For the text-containing cell, return its midpoint in [x, y] coordinate format. 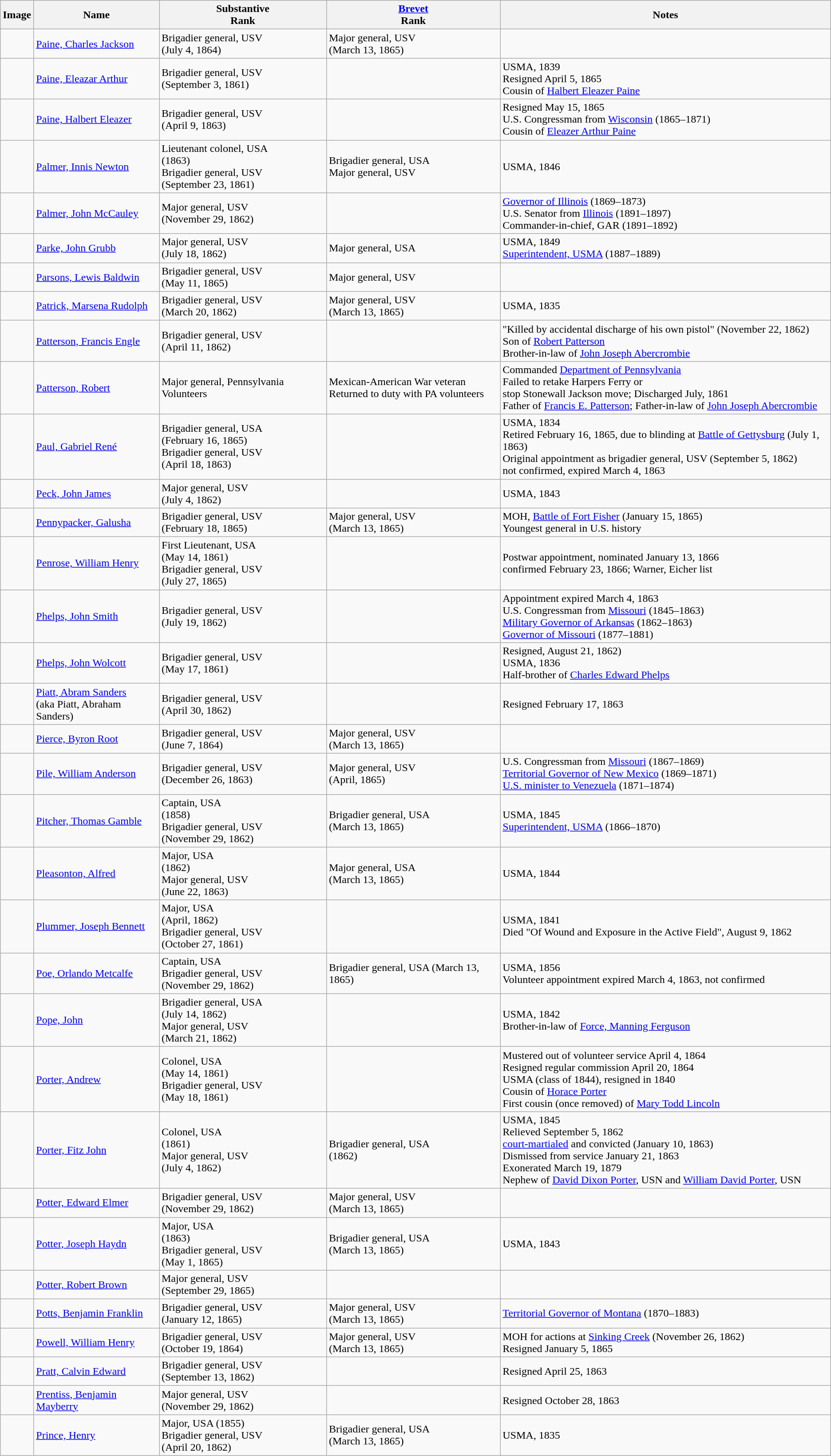
Parsons, Lewis Baldwin [97, 277]
Phelps, John Smith [97, 617]
Resigned, August 21, 1862)USMA, 1836Half-brother of Charles Edward Phelps [665, 663]
Major general, USV(July 4, 1862) [242, 493]
Prince, Henry [97, 1435]
Colonel, USA(May 14, 1861)Brigadier general, USV(May 18, 1861) [242, 1079]
USMA, 1844 [665, 873]
USMA, 1842Brother-in-law of Force, Manning Ferguson [665, 1020]
Paine, Eleazar Arthur [97, 79]
Major general, Pennsylvania Volunteers [242, 387]
Penrose, William Henry [97, 563]
Major, USA(April, 1862)Brigadier general, USV(October 27, 1861) [242, 927]
MOH for actions at Sinking Creek (November 26, 1862)Resigned January 5, 1865 [665, 1342]
Major general, USA [413, 248]
Phelps, John Wolcott [97, 663]
Brigadier general, USV(April 30, 1862) [242, 704]
Territorial Governor of Montana (1870–1883) [665, 1314]
Parke, John Grubb [97, 248]
Major general, USV(September 29, 1865) [242, 1285]
Brigadier general, USV(June 7, 1864) [242, 739]
Palmer, John McCauley [97, 213]
Brigadier general, USV(October 19, 1864) [242, 1342]
Brigadier general, USV(January 12, 1865) [242, 1314]
Brigadier general, USV(September 13, 1862) [242, 1372]
SubstantiveRank [242, 15]
Brigadier general, USV(May 11, 1865) [242, 277]
Name [97, 15]
Brigadier general, USA(1862) [413, 1150]
Resigned April 25, 1863 [665, 1372]
USMA, 1849Superintendent, USMA (1887–1889) [665, 248]
Porter, Andrew [97, 1079]
Brigadier general, USA(July 14, 1862)Major general, USV(March 21, 1862) [242, 1020]
Major, USA (1855)Brigadier general, USV(April 20, 1862) [242, 1435]
Paine, Halbert Eleazer [97, 119]
"Killed by accidental discharge of his own pistol" (November 22, 1862)Son of Robert PattersonBrother-in-law of John Joseph Abercrombie [665, 341]
Plummer, Joseph Bennett [97, 927]
Brigadier general, USA (March 13, 1865) [413, 973]
Paul, Gabriel René [97, 446]
Paine, Charles Jackson [97, 44]
Postwar appointment, nominated January 13, 1866confirmed February 23, 1866; Warner, Eicher list [665, 563]
USMA, 1841Died "Of Wound and Exposure in the Active Field", August 9, 1862 [665, 927]
Captain, USA(1858)Brigadier general, USV(November 29, 1862) [242, 821]
USMA, 1839Resigned April 5, 1865Cousin of Halbert Eleazer Paine [665, 79]
Appointment expired March 4, 1863U.S. Congressman from Missouri (1845–1863)Military Governor of Arkansas (1862–1863)Governor of Missouri (1877–1881) [665, 617]
Pennypacker, Galusha [97, 522]
Pile, William Anderson [97, 774]
Major, USA(1863)Brigadier general, USV(May 1, 1865) [242, 1244]
Porter, Fitz John [97, 1150]
Brigadier general, USV(March 20, 1862) [242, 306]
Resigned February 17, 1863 [665, 704]
USMA, 1856Volunteer appointment expired March 4, 1863, not confirmed [665, 973]
Patterson, Robert [97, 387]
Pratt, Calvin Edward [97, 1372]
Major, USA(1862)Major general, USV(June 22, 1863) [242, 873]
USMA, 1845Superintendent, USMA (1866–1870) [665, 821]
Piatt, Abram Sanders(aka Piatt, Abraham Sanders) [97, 704]
Mexican-American War veteranReturned to duty with PA volunteers [413, 387]
Patrick, Marsena Rudolph [97, 306]
Major general, USV(April, 1865) [413, 774]
First Lieutenant, USA(May 14, 1861)Brigadier general, USV(July 27, 1865) [242, 563]
Pierce, Byron Root [97, 739]
Brigadier general, USV(February 18, 1865) [242, 522]
Potter, Joseph Haydn [97, 1244]
Colonel, USA(1861)Major general, USV(July 4, 1862) [242, 1150]
Lieutenant colonel, USA(1863)Brigadier general, USV(September 23, 1861) [242, 166]
Brigadier general, USV(July 19, 1862) [242, 617]
Potter, Edward Elmer [97, 1203]
Brigadier general, USV(December 26, 1863) [242, 774]
Poe, Orlando Metcalfe [97, 973]
Captain, USABrigadier general, USV(November 29, 1862) [242, 973]
Palmer, Innis Newton [97, 166]
Major general, USV(July 18, 1862) [242, 248]
Pitcher, Thomas Gamble [97, 821]
Brigadier general, USV(November 29, 1862) [242, 1203]
Brigadier general, USAMajor general, USV [413, 166]
Major general, USA(March 13, 1865) [413, 873]
Brigadier general, USV(May 17, 1861) [242, 663]
Pleasonton, Alfred [97, 873]
Image [17, 15]
Brigadier general, USV(April 11, 1862) [242, 341]
Peck, John James [97, 493]
Resigned May 15, 1865U.S. Congressman from Wisconsin (1865–1871)Cousin of Eleazer Arthur Paine [665, 119]
Brigadier general, USA(February 16, 1865)Brigadier general, USV(April 18, 1863) [242, 446]
Notes [665, 15]
Potts, Benjamin Franklin [97, 1314]
Brigadier general, USV(July 4, 1864) [242, 44]
Governor of Illinois (1869–1873)U.S. Senator from Illinois (1891–1897)Commander-in-chief, GAR (1891–1892) [665, 213]
Patterson, Francis Engle [97, 341]
USMA, 1846 [665, 166]
BrevetRank [413, 15]
U.S. Congressman from Missouri (1867–1869)Territorial Governor of New Mexico (1869–1871)U.S. minister to Venezuela (1871–1874) [665, 774]
Potter, Robert Brown [97, 1285]
Brigadier general, USV(April 9, 1863) [242, 119]
Resigned October 28, 1863 [665, 1400]
MOH, Battle of Fort Fisher (January 15, 1865)Youngest general in U.S. history [665, 522]
Pope, John [97, 1020]
Brigadier general, USV(September 3, 1861) [242, 79]
Powell, William Henry [97, 1342]
Major general, USV [413, 277]
Prentiss, Benjamin Mayberry [97, 1400]
